Find where the given text appears and provide that cell's center as [x, y] coordinate. 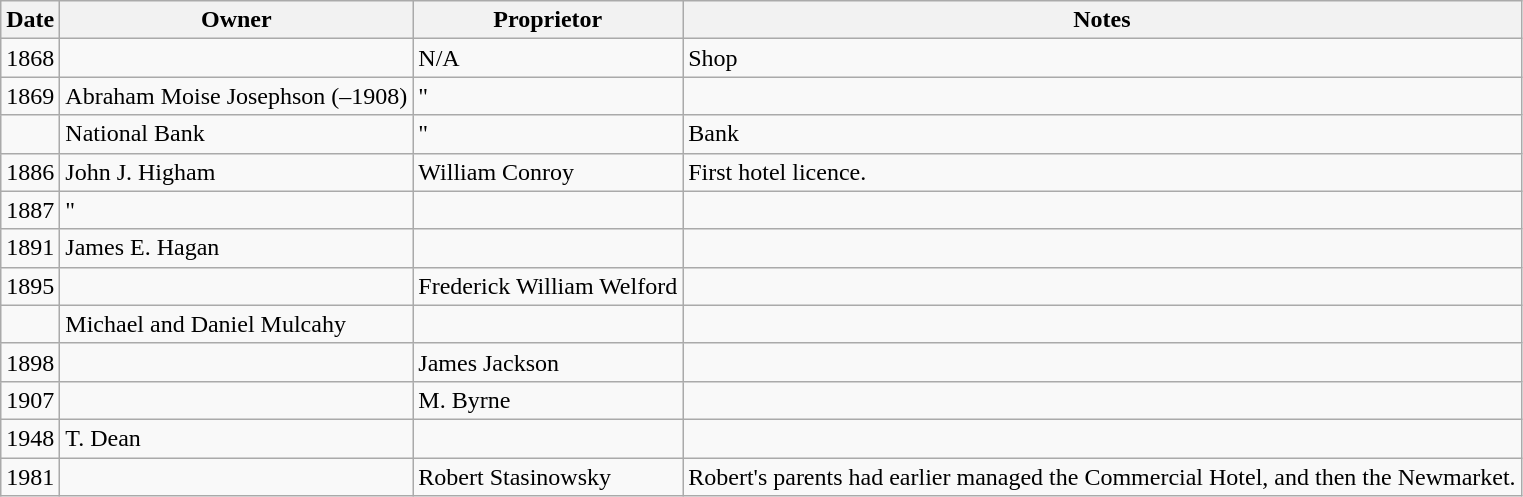
1886 [30, 172]
Abraham Moise Josephson (–1908) [236, 96]
James Jackson [548, 362]
National Bank [236, 134]
William Conroy [548, 172]
1948 [30, 438]
Robert Stasinowsky [548, 477]
James E. Hagan [236, 248]
Date [30, 20]
1981 [30, 477]
Shop [1102, 58]
Notes [1102, 20]
M. Byrne [548, 400]
T. Dean [236, 438]
John J. Higham [236, 172]
Bank [1102, 134]
First hotel licence. [1102, 172]
1898 [30, 362]
Owner [236, 20]
1895 [30, 286]
1887 [30, 210]
1868 [30, 58]
N/A [548, 58]
Michael and Daniel Mulcahy [236, 324]
Frederick William Welford [548, 286]
1891 [30, 248]
1907 [30, 400]
Robert's parents had earlier managed the Commercial Hotel, and then the Newmarket. [1102, 477]
Proprietor [548, 20]
1869 [30, 96]
